Determine the (x, y) coordinate at the center of the cell enclosing the given text.  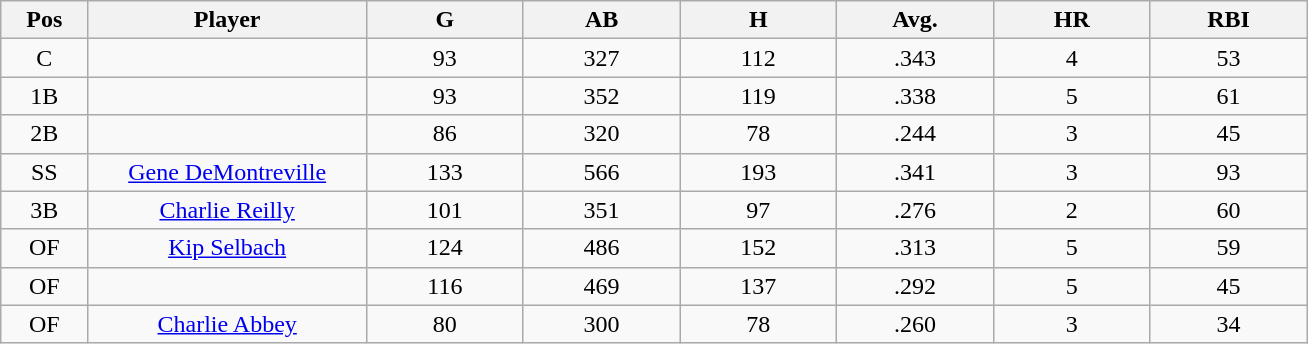
Kip Selbach (228, 248)
.338 (916, 96)
Avg. (916, 20)
SS (44, 172)
RBI (1228, 20)
H (758, 20)
116 (444, 286)
HR (1072, 20)
Charlie Reilly (228, 210)
3B (44, 210)
193 (758, 172)
34 (1228, 324)
101 (444, 210)
61 (1228, 96)
G (444, 20)
4 (1072, 58)
Pos (44, 20)
2B (44, 134)
486 (602, 248)
327 (602, 58)
152 (758, 248)
119 (758, 96)
352 (602, 96)
124 (444, 248)
C (44, 58)
Gene DeMontreville (228, 172)
Charlie Abbey (228, 324)
86 (444, 134)
97 (758, 210)
112 (758, 58)
.341 (916, 172)
133 (444, 172)
.343 (916, 58)
.292 (916, 286)
53 (1228, 58)
469 (602, 286)
60 (1228, 210)
59 (1228, 248)
.276 (916, 210)
320 (602, 134)
566 (602, 172)
.244 (916, 134)
AB (602, 20)
2 (1072, 210)
.260 (916, 324)
Player (228, 20)
80 (444, 324)
.313 (916, 248)
351 (602, 210)
137 (758, 286)
300 (602, 324)
1B (44, 96)
